Pinpoint the cell where the given text exists, returning its (x, y) midpoint coordinate. 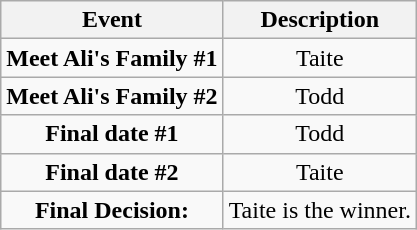
Final date #2 (112, 172)
Meet Ali's Family #1 (112, 58)
Event (112, 20)
Taite is the winner. (320, 210)
Description (320, 20)
Meet Ali's Family #2 (112, 96)
Final Decision: (112, 210)
Final date #1 (112, 134)
